Find where the given text appears and provide that cell's center as [X, Y] coordinate. 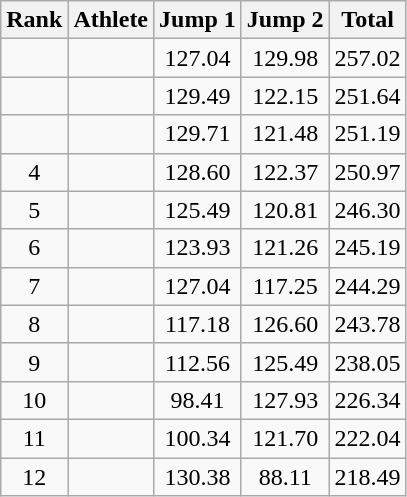
121.26 [285, 248]
100.34 [198, 438]
117.25 [285, 286]
Jump 1 [198, 20]
244.29 [368, 286]
121.70 [285, 438]
126.60 [285, 324]
122.15 [285, 96]
130.38 [198, 477]
245.19 [368, 248]
7 [34, 286]
Total [368, 20]
9 [34, 362]
11 [34, 438]
Jump 2 [285, 20]
8 [34, 324]
4 [34, 172]
257.02 [368, 58]
10 [34, 400]
Athlete [111, 20]
226.34 [368, 400]
250.97 [368, 172]
5 [34, 210]
12 [34, 477]
251.64 [368, 96]
129.71 [198, 134]
246.30 [368, 210]
129.49 [198, 96]
122.37 [285, 172]
88.11 [285, 477]
121.48 [285, 134]
117.18 [198, 324]
128.60 [198, 172]
127.93 [285, 400]
112.56 [198, 362]
98.41 [198, 400]
Rank [34, 20]
243.78 [368, 324]
251.19 [368, 134]
238.05 [368, 362]
123.93 [198, 248]
6 [34, 248]
120.81 [285, 210]
222.04 [368, 438]
218.49 [368, 477]
129.98 [285, 58]
